Output the (x, y) coordinate of the center of the cell containing the given text.  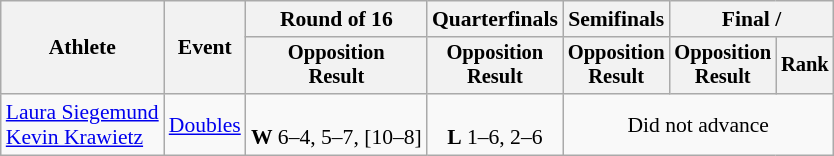
Doubles (205, 124)
Athlete (82, 48)
Final / (751, 19)
Semifinals (616, 19)
Round of 16 (336, 19)
W 6–4, 5–7, [10–8] (336, 124)
Event (205, 48)
Quarterfinals (495, 19)
Laura SiegemundKevin Krawietz (82, 124)
Did not advance (698, 124)
L 1–6, 2–6 (495, 124)
Rank (805, 66)
